Return the [x, y] coordinate for the center point of the cell that contains the specified text.  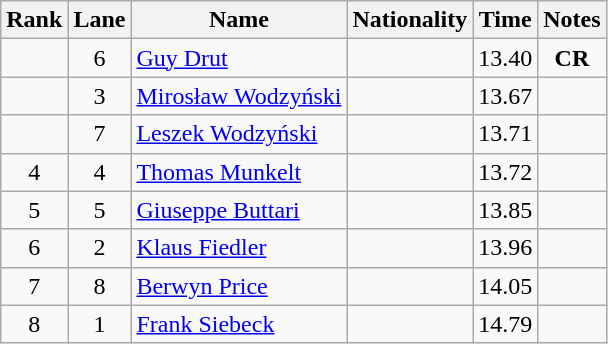
Time [506, 20]
Notes [572, 20]
Klaus Fiedler [239, 248]
13.85 [506, 210]
13.71 [506, 134]
2 [100, 248]
Lane [100, 20]
Rank [34, 20]
13.96 [506, 248]
Name [239, 20]
Leszek Wodzyński [239, 134]
CR [572, 58]
Mirosław Wodzyński [239, 96]
Guy Drut [239, 58]
Thomas Munkelt [239, 172]
1 [100, 324]
13.67 [506, 96]
13.40 [506, 58]
Giuseppe Buttari [239, 210]
3 [100, 96]
14.05 [506, 286]
Nationality [410, 20]
Frank Siebeck [239, 324]
Berwyn Price [239, 286]
13.72 [506, 172]
14.79 [506, 324]
